Determine the [X, Y] coordinate at the center of the cell enclosing the given text.  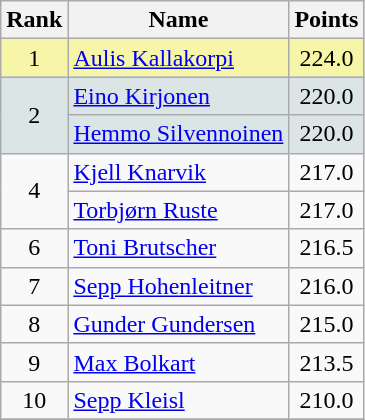
Torbjørn Ruste [178, 210]
Hemmo Silvennoinen [178, 134]
Max Bolkart [178, 362]
2 [34, 115]
8 [34, 324]
6 [34, 248]
Toni Brutscher [178, 248]
Points [326, 20]
224.0 [326, 58]
Rank [34, 20]
9 [34, 362]
7 [34, 286]
Name [178, 20]
Sepp Hohenleitner [178, 286]
216.0 [326, 286]
Gunder Gundersen [178, 324]
Aulis Kallakorpi [178, 58]
1 [34, 58]
216.5 [326, 248]
215.0 [326, 324]
Eino Kirjonen [178, 96]
213.5 [326, 362]
210.0 [326, 400]
10 [34, 400]
4 [34, 191]
Kjell Knarvik [178, 172]
Sepp Kleisl [178, 400]
